Scan for the cell matching the given text and deliver its [X, Y] coordinate at center. 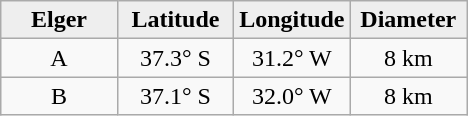
A [59, 58]
Elger [59, 20]
31.2° W [292, 58]
B [59, 96]
37.1° S [175, 96]
32.0° W [292, 96]
Longitude [292, 20]
Diameter [408, 20]
37.3° S [175, 58]
Latitude [175, 20]
